Find where the given text appears and provide that cell's center as (X, Y) coordinate. 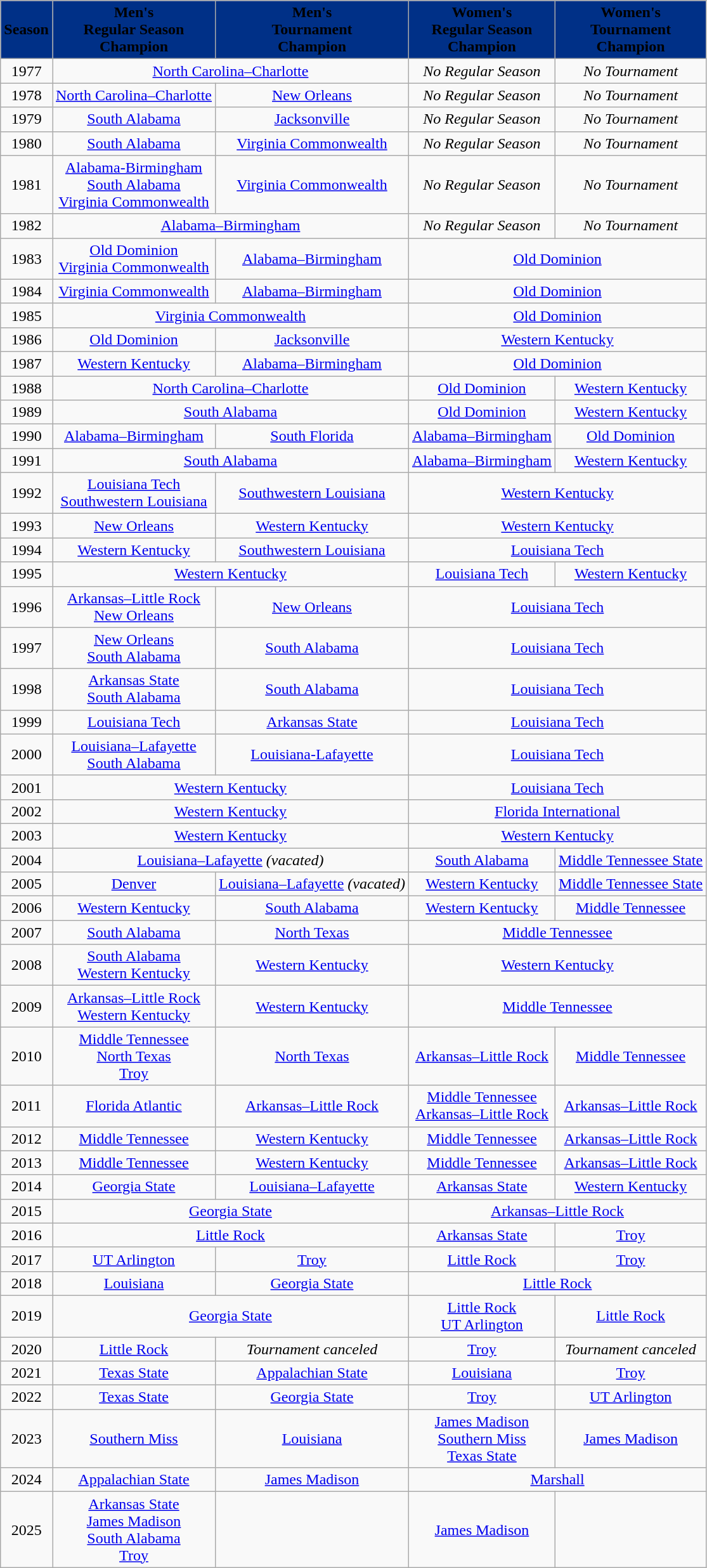
1985 (27, 315)
Middle TennesseeArkansas–Little Rock (482, 1106)
1996 (27, 606)
Arkansas–Little RockWestern Kentucky (133, 1006)
1978 (27, 95)
Alabama-BirminghamSouth AlabamaVirginia Commonwealth (133, 185)
2006 (27, 908)
South Florida (312, 436)
Southern Miss (133, 1439)
1984 (27, 291)
1983 (27, 259)
Louisiana–LafayetteSouth Alabama (133, 755)
Season (27, 30)
1992 (27, 493)
2017 (27, 1259)
1999 (27, 722)
2011 (27, 1106)
2012 (27, 1139)
1998 (27, 689)
Louisiana-Lafayette (312, 755)
1988 (27, 388)
2008 (27, 965)
Men'sRegular SeasonChampion (133, 30)
Florida Atlantic (133, 1106)
2004 (27, 859)
2001 (27, 787)
2025 (27, 1530)
1995 (27, 574)
1986 (27, 339)
Denver (133, 884)
Little RockUT Arlington (482, 1316)
2002 (27, 811)
1989 (27, 412)
1981 (27, 185)
2015 (27, 1211)
2010 (27, 1056)
Women'sTournamentChampion (630, 30)
Marshall (557, 1480)
2021 (27, 1373)
Louisiana–Lafayette (312, 1187)
2018 (27, 1283)
1994 (27, 550)
Middle TennesseeNorth TexasTroy (133, 1056)
2013 (27, 1163)
Women'sRegular SeasonChampion (482, 30)
Louisiana TechSouthwestern Louisiana (133, 493)
2005 (27, 884)
2020 (27, 1349)
2024 (27, 1480)
1993 (27, 526)
1979 (27, 119)
1987 (27, 363)
Men'sTournamentChampion (312, 30)
2019 (27, 1316)
1997 (27, 648)
James MadisonSouthern MissTexas State (482, 1439)
2016 (27, 1235)
1982 (27, 226)
Arkansas–Little RockNew Orleans (133, 606)
Florida International (557, 811)
1991 (27, 461)
2007 (27, 932)
2022 (27, 1397)
2000 (27, 755)
Arkansas StateJames MadisonSouth AlabamaTroy (133, 1530)
2023 (27, 1439)
2014 (27, 1187)
Old DominionVirginia Commonwealth (133, 259)
New OrleansSouth Alabama (133, 648)
1990 (27, 436)
1977 (27, 71)
2009 (27, 1006)
1980 (27, 143)
South AlabamaWestern Kentucky (133, 965)
2003 (27, 835)
Arkansas StateSouth Alabama (133, 689)
